Scan for the cell matching the given text and deliver its [x, y] coordinate at center. 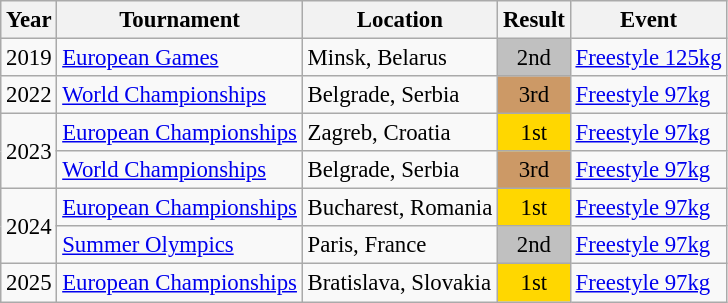
Year [29, 20]
Summer Olympics [180, 245]
Tournament [180, 20]
Freestyle 125kg [648, 58]
European Games [180, 58]
2023 [29, 152]
2019 [29, 58]
Location [400, 20]
Bucharest, Romania [400, 208]
Event [648, 20]
2022 [29, 95]
Bratislava, Slovakia [400, 283]
2025 [29, 283]
Paris, France [400, 245]
Zagreb, Croatia [400, 133]
2024 [29, 226]
Minsk, Belarus [400, 58]
Result [534, 20]
